Find where the given text appears and provide that cell's center as (x, y) coordinate. 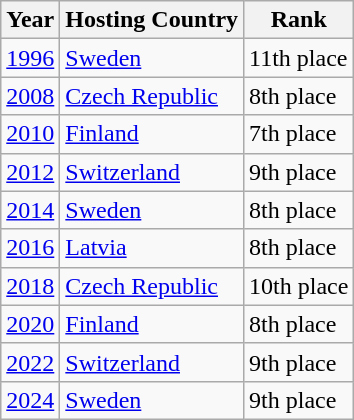
2022 (30, 362)
10th place (299, 286)
Latvia (152, 248)
2018 (30, 286)
2016 (30, 248)
2020 (30, 324)
2008 (30, 96)
1996 (30, 58)
2012 (30, 172)
2014 (30, 210)
2010 (30, 134)
11th place (299, 58)
2024 (30, 400)
7th place (299, 134)
Rank (299, 20)
Hosting Country (152, 20)
Year (30, 20)
